Find where the given text appears and provide that cell's center as (x, y) coordinate. 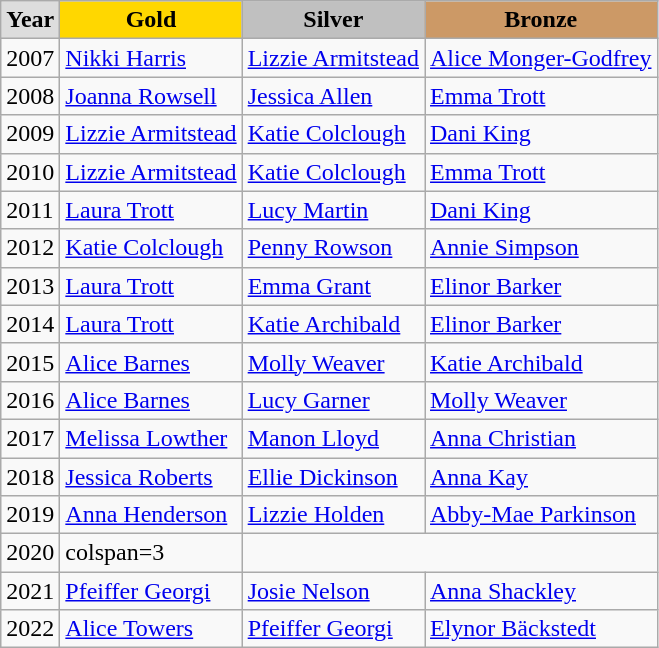
2019 (30, 515)
Anna Shackley (540, 591)
Jessica Roberts (151, 477)
Penny Rowson (333, 248)
Josie Nelson (333, 591)
Anna Christian (540, 438)
2016 (30, 400)
2007 (30, 58)
2011 (30, 210)
2010 (30, 172)
2021 (30, 591)
2009 (30, 134)
Gold (151, 20)
2017 (30, 438)
Bronze (540, 20)
Lucy Martin (333, 210)
Anna Kay (540, 477)
Jessica Allen (333, 96)
Annie Simpson (540, 248)
2008 (30, 96)
Elynor Bäckstedt (540, 629)
Ellie Dickinson (333, 477)
Nikki Harris (151, 58)
Abby-Mae Parkinson (540, 515)
Alice Towers (151, 629)
2014 (30, 324)
Lizzie Holden (333, 515)
Emma Grant (333, 286)
2013 (30, 286)
Lucy Garner (333, 400)
Anna Henderson (151, 515)
Alice Monger-Godfrey (540, 58)
2012 (30, 248)
2020 (30, 553)
colspan=3 (151, 553)
2018 (30, 477)
Year (30, 20)
2015 (30, 362)
Melissa Lowther (151, 438)
2022 (30, 629)
Joanna Rowsell (151, 96)
Manon Lloyd (333, 438)
Silver (333, 20)
